Identify which cell holds the provided text, then report its (X, Y) central coordinate. 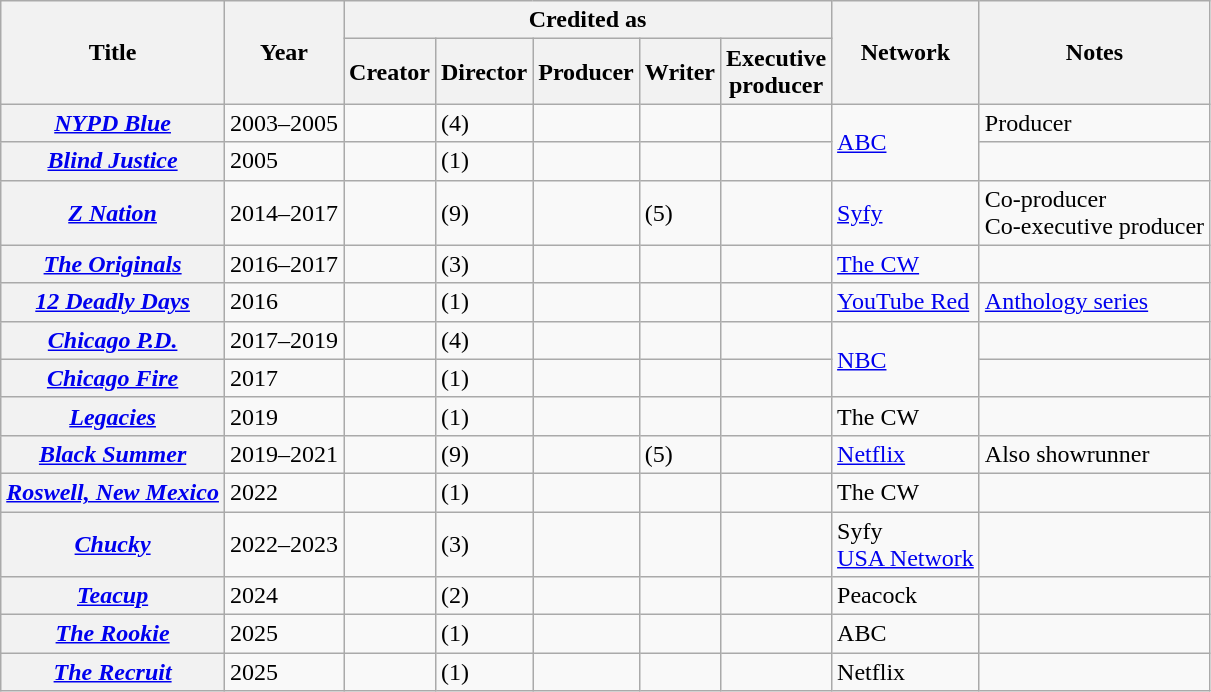
Year (284, 52)
Z Nation (113, 212)
SyfyUSA Network (906, 544)
Legacies (113, 416)
Chicago Fire (113, 378)
2016 (284, 302)
Network (906, 52)
YouTube Red (906, 302)
12 Deadly Days (113, 302)
Black Summer (113, 454)
Executiveproducer (776, 72)
2022–2023 (284, 544)
Teacup (113, 596)
Peacock (906, 596)
Creator (390, 72)
Chicago P.D. (113, 340)
Title (113, 52)
The Originals (113, 264)
2019 (284, 416)
2003–2005 (284, 123)
Notes (1094, 52)
2005 (284, 161)
Chucky (113, 544)
2022 (284, 492)
Writer (680, 72)
Syfy (906, 212)
Credited as (588, 20)
2019–2021 (284, 454)
2016–2017 (284, 264)
NYPD Blue (113, 123)
The Rookie (113, 634)
Also showrunner (1094, 454)
(2) (484, 596)
2017–2019 (284, 340)
Roswell, New Mexico (113, 492)
Blind Justice (113, 161)
2024 (284, 596)
NBC (906, 359)
Director (484, 72)
Co-producer Co-executive producer (1094, 212)
The Recruit (113, 672)
Anthology series (1094, 302)
2014–2017 (284, 212)
2017 (284, 378)
